Capture the cell that displays the provided text and extract its [X, Y] central coordinate. 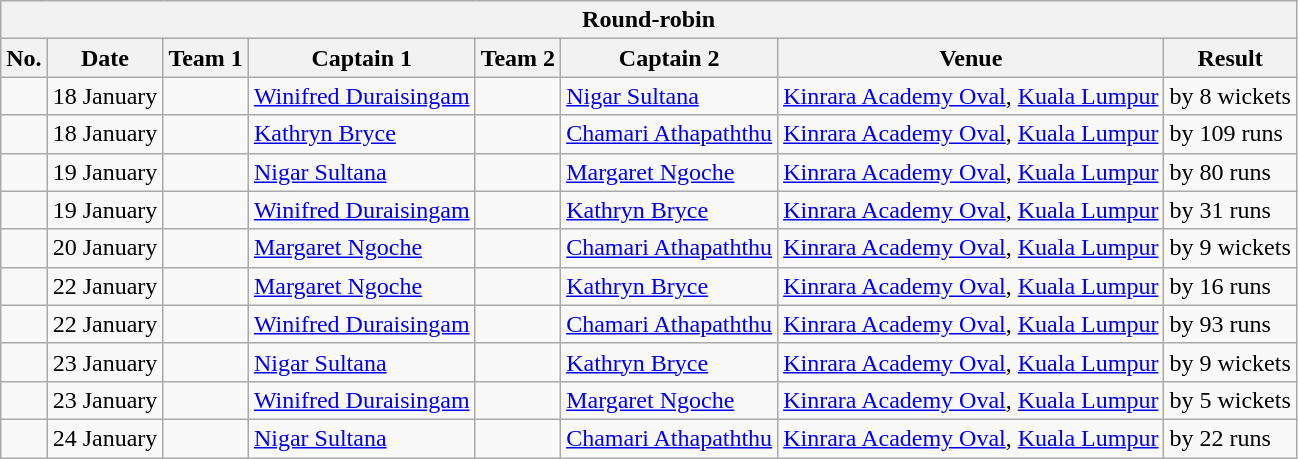
Captain 1 [362, 58]
by 22 runs [1230, 438]
by 93 runs [1230, 324]
Team 1 [206, 58]
Date [105, 58]
by 5 wickets [1230, 400]
Captain 2 [670, 58]
by 16 runs [1230, 286]
No. [24, 58]
Result [1230, 58]
Venue [971, 58]
20 January [105, 248]
by 8 wickets [1230, 96]
by 109 runs [1230, 134]
by 31 runs [1230, 210]
Round-robin [649, 20]
by 80 runs [1230, 172]
Team 2 [518, 58]
24 January [105, 438]
